Determine the (X, Y) coordinate at the center of the cell enclosing the given text.  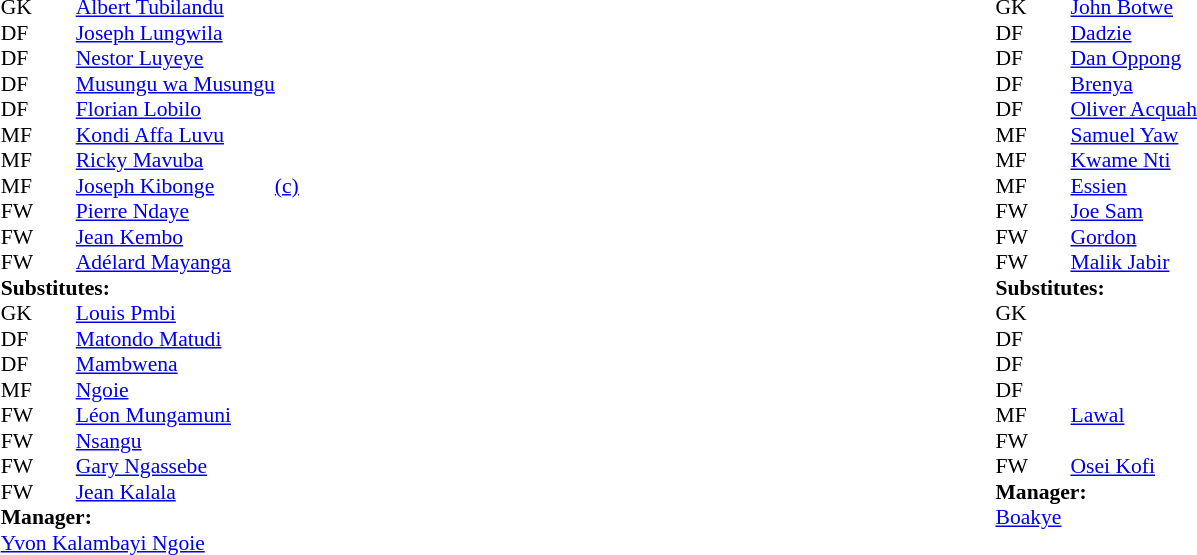
Lawal (1133, 415)
Nestor Luyeye (176, 59)
Musungu wa Musungu (176, 84)
Essien (1133, 186)
Mambwena (176, 365)
Matondo Matudi (176, 339)
Jean Kalala (176, 492)
Osei Kofi (1133, 467)
Malik Jabir (1133, 263)
Kwame Nti (1133, 161)
Dan Oppong (1133, 59)
Adélard Mayanga (176, 263)
Kondi Affa Luvu (176, 135)
Joseph Kibonge (176, 186)
Nsangu (176, 441)
(c) (287, 186)
Brenya (1133, 84)
Léon Mungamuni (176, 415)
Joseph Lungwila (176, 33)
Joe Sam (1133, 211)
Louis Pmbi (176, 313)
Dadzie (1133, 33)
Jean Kembo (176, 237)
Ricky Mavuba (176, 161)
Oliver Acquah (1133, 109)
Gary Ngassebe (176, 467)
Florian Lobilo (176, 109)
Samuel Yaw (1133, 135)
Pierre Ndaye (176, 211)
Boakye (1096, 517)
Gordon (1133, 237)
Ngoie (176, 390)
